Search for the cell housing the specified text and yield its [x, y] center coordinate. 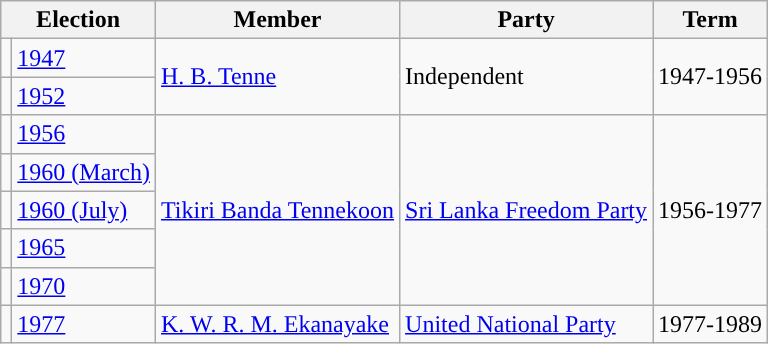
1947-1956 [710, 77]
1960 (July) [84, 210]
Term [710, 20]
H. B. Tenne [278, 77]
United National Party [526, 324]
Tikiri Banda Tennekoon [278, 210]
Independent [526, 77]
1960 (March) [84, 172]
1956 [84, 134]
Sri Lanka Freedom Party [526, 210]
K. W. R. M. Ekanayake [278, 324]
Party [526, 20]
1956-1977 [710, 210]
1952 [84, 96]
1947 [84, 58]
1977-1989 [710, 324]
Member [278, 20]
1977 [84, 324]
Election [78, 20]
1970 [84, 286]
1965 [84, 248]
